For the text-containing cell, return its midpoint in (x, y) coordinate format. 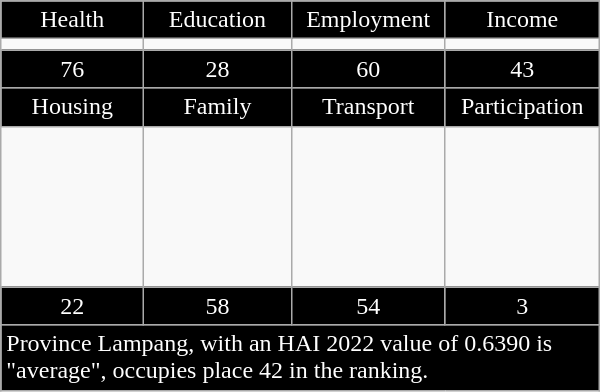
Housing (72, 107)
Health (72, 20)
Education (218, 20)
60 (368, 69)
28 (218, 69)
43 (522, 69)
54 (368, 306)
58 (218, 306)
76 (72, 69)
Province Lampang, with an HAI 2022 value of 0.6390 is "average", occupies place 42 in the ranking. (300, 358)
Transport (368, 107)
22 (72, 306)
Participation (522, 107)
Employment (368, 20)
3 (522, 306)
Income (522, 20)
Family (218, 107)
